Output the (X, Y) coordinate of the center of the cell containing the given text.  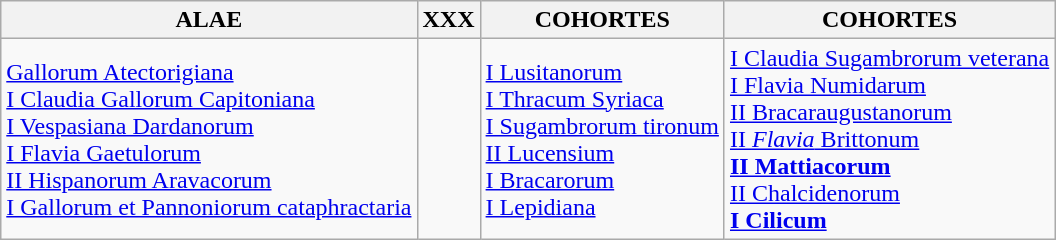
ALAE (209, 20)
XXX (448, 20)
I Claudia Sugambrorum veterana I Flavia Numidarum II Bracaraugustanorum II Flavia Brittonum II Mattiacorum II Chalcidenorum I Cilicum (889, 139)
I LusitanorumI Thracum SyriacaI Sugambrorum tironumII LucensiumI Bracarorum I Lepidiana (602, 139)
